Search for the cell housing the specified text and yield its [x, y] center coordinate. 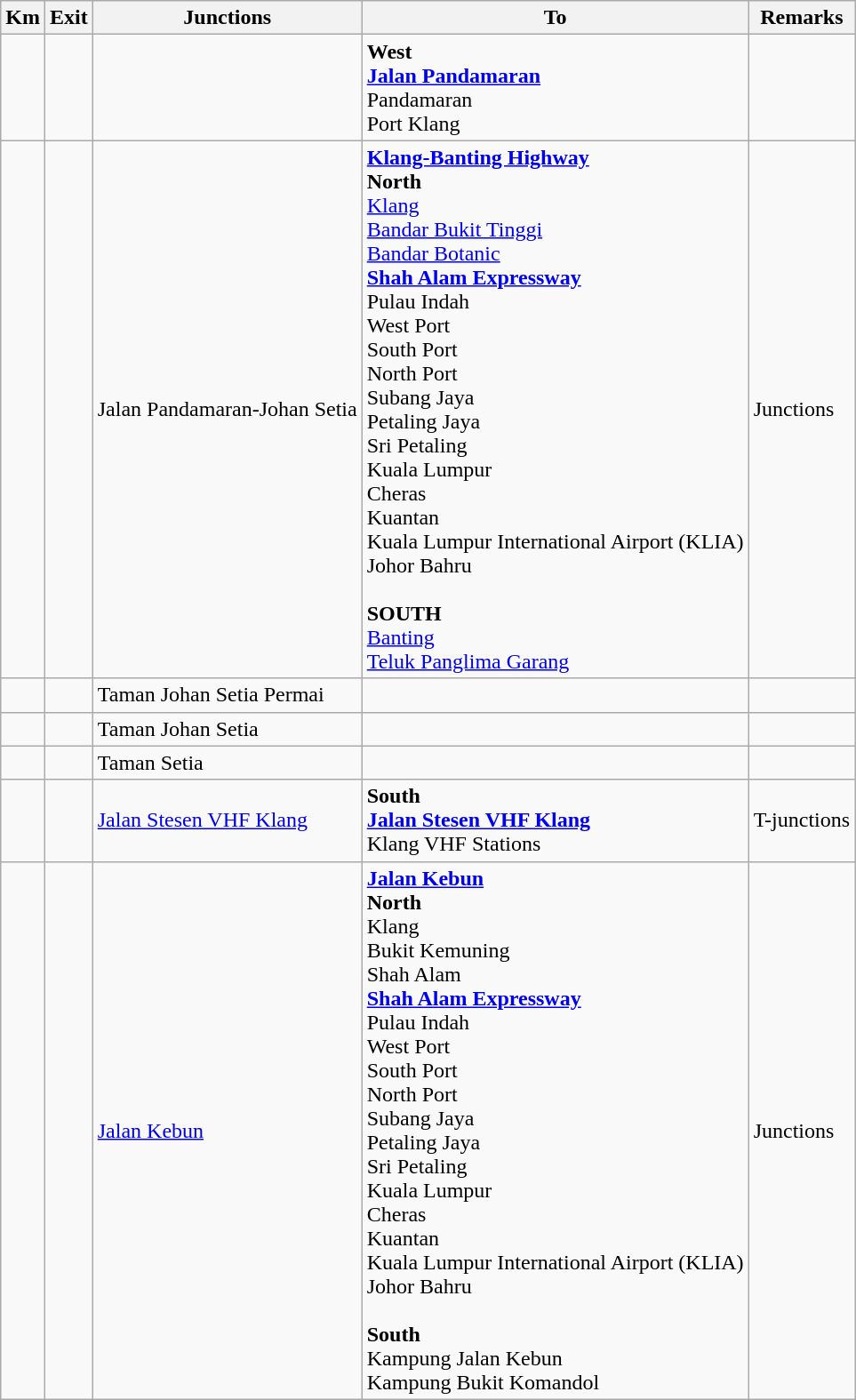
Taman Johan Setia [228, 729]
South Jalan Stesen VHF KlangKlang VHF Stations [555, 820]
Km [23, 18]
Exit [68, 18]
T-junctions [802, 820]
West Jalan PandamaranPandamaranPort Klang [555, 87]
Jalan Kebun [228, 1131]
Remarks [802, 18]
Jalan Stesen VHF Klang [228, 820]
To [555, 18]
Taman Johan Setia Permai [228, 695]
Jalan Pandamaran-Johan Setia [228, 409]
Taman Setia [228, 763]
